From the cell containing the given text, extract its center point as (X, Y) coordinate. 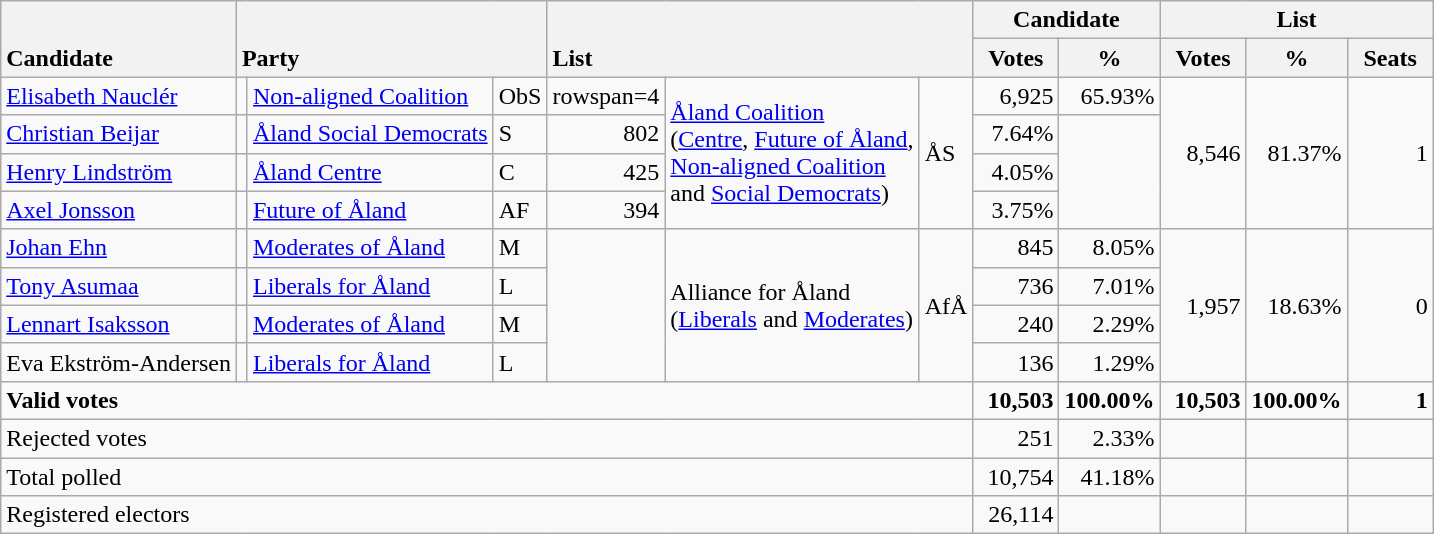
Åland Centre (370, 172)
Åland Social Democrats (370, 134)
Rejected votes (487, 438)
136 (1016, 362)
425 (606, 172)
Non-aligned Coalition (370, 96)
251 (1016, 438)
C (520, 172)
rowspan=4 (606, 96)
10,754 (1016, 477)
Seats (1390, 58)
1.29% (1110, 362)
802 (606, 134)
Lennart Isaksson (119, 324)
394 (606, 210)
2.33% (1110, 438)
Johan Ehn (119, 248)
18.63% (1296, 305)
2.29% (1110, 324)
8.05% (1110, 248)
Tony Asumaa (119, 286)
845 (1016, 248)
Total polled (487, 477)
ÅS (946, 153)
6,925 (1016, 96)
736 (1016, 286)
Åland Coalition(Centre, Future of Åland,Non-aligned Coalitionand Social Democrats) (792, 153)
26,114 (1016, 515)
Eva Ekström-Andersen (119, 362)
AF (520, 210)
8,546 (1203, 153)
S (520, 134)
81.37% (1296, 153)
1,957 (1203, 305)
3.75% (1016, 210)
Registered electors (487, 515)
7.01% (1110, 286)
7.64% (1016, 134)
65.93% (1110, 96)
Christian Beijar (119, 134)
Axel Jonsson (119, 210)
ObS (520, 96)
Henry Lindström (119, 172)
4.05% (1016, 172)
0 (1390, 305)
Valid votes (487, 400)
41.18% (1110, 477)
AfÅ (946, 305)
Party (391, 39)
Alliance for Åland(Liberals and Moderates) (792, 305)
Elisabeth Nauclér (119, 96)
240 (1016, 324)
Future of Åland (370, 210)
